For the text-containing cell, return its midpoint in [x, y] coordinate format. 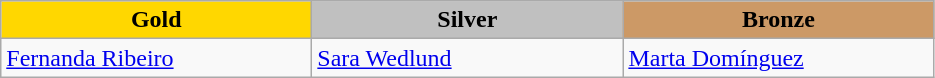
Bronze [778, 20]
Silver [468, 20]
Sara Wedlund [468, 58]
Fernanda Ribeiro [156, 58]
Marta Domínguez [778, 58]
Gold [156, 20]
